Detect which cell encompasses the target text, then output its (x, y) center coordinate. 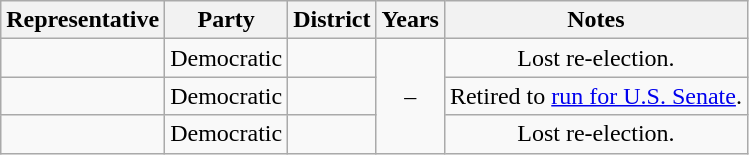
Notes (596, 20)
Party (226, 20)
Years (410, 20)
Retired to run for U.S. Senate. (596, 96)
Representative (83, 20)
– (410, 96)
District (332, 20)
